Find where the given text appears and provide that cell's center as (x, y) coordinate. 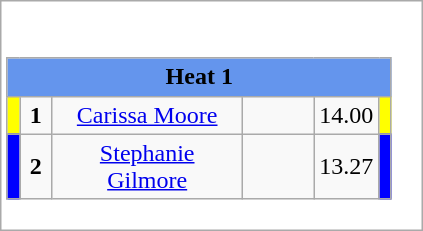
2 (36, 166)
Heat 1 (199, 77)
Stephanie Gilmore (148, 166)
1 (36, 115)
14.00 (346, 115)
13.27 (346, 166)
Heat 1 1 Carissa Moore 14.00 2 Stephanie Gilmore 13.27 (212, 116)
Carissa Moore (148, 115)
